Detect which cell encompasses the target text, then output its (x, y) center coordinate. 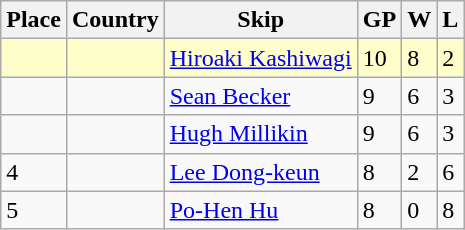
Po-Hen Hu (260, 210)
GP (379, 20)
Sean Becker (260, 96)
Country (115, 20)
0 (420, 210)
L (450, 20)
Skip (260, 20)
Hugh Millikin (260, 134)
Hiroaki Kashiwagi (260, 58)
W (420, 20)
Lee Dong-keun (260, 172)
5 (34, 210)
10 (379, 58)
4 (34, 172)
Place (34, 20)
